Return the (X, Y) coordinate for the center point of the cell that contains the specified text.  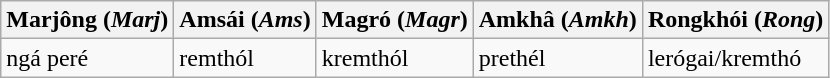
Amsái (Ams) (245, 20)
Marjông (Marj) (88, 20)
lerógai/kremthó (735, 58)
prethél (558, 58)
Rongkhói (Rong) (735, 20)
Magró (Magr) (394, 20)
kremthól (394, 58)
remthól (245, 58)
Amkhâ (Amkh) (558, 20)
ngá peré (88, 58)
